Provide the [X, Y] coordinate of the cell's center where the given text is located.  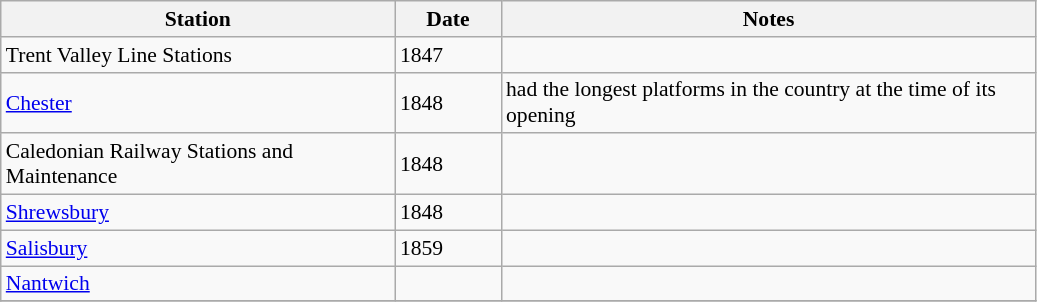
Trent Valley Line Stations [198, 55]
Notes [768, 19]
1859 [448, 248]
Shrewsbury [198, 213]
Station [198, 19]
Chester [198, 102]
1847 [448, 55]
Date [448, 19]
Caledonian Railway Stations and Maintenance [198, 164]
Salisbury [198, 248]
had the longest platforms in the country at the time of its opening [768, 102]
Nantwich [198, 284]
